Search for the cell housing the specified text and yield its [x, y] center coordinate. 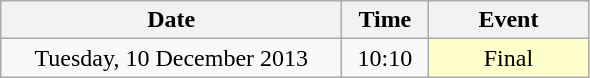
10:10 [385, 58]
Time [385, 20]
Event [508, 20]
Date [172, 20]
Final [508, 58]
Tuesday, 10 December 2013 [172, 58]
